Return the (X, Y) coordinate for the center point of the cell that contains the specified text.  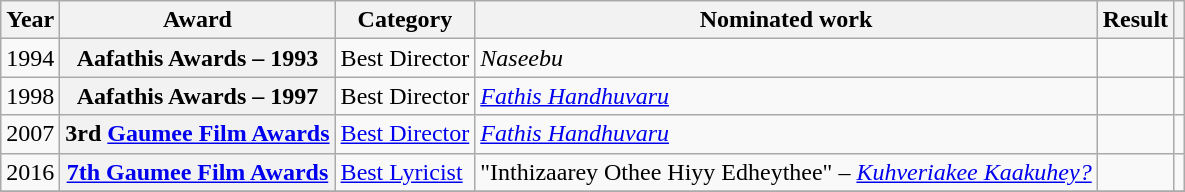
Award (198, 20)
1998 (30, 96)
Category (405, 20)
Aafathis Awards – 1993 (198, 58)
Aafathis Awards – 1997 (198, 96)
Nominated work (786, 20)
Best Lyricist (405, 172)
2007 (30, 134)
1994 (30, 58)
Result (1135, 20)
"Inthizaarey Othee Hiyy Edheythee" – Kuhveriakee Kaakuhey? (786, 172)
Year (30, 20)
3rd Gaumee Film Awards (198, 134)
7th Gaumee Film Awards (198, 172)
2016 (30, 172)
Naseebu (786, 58)
